Find where the given text appears and provide that cell's center as (X, Y) coordinate. 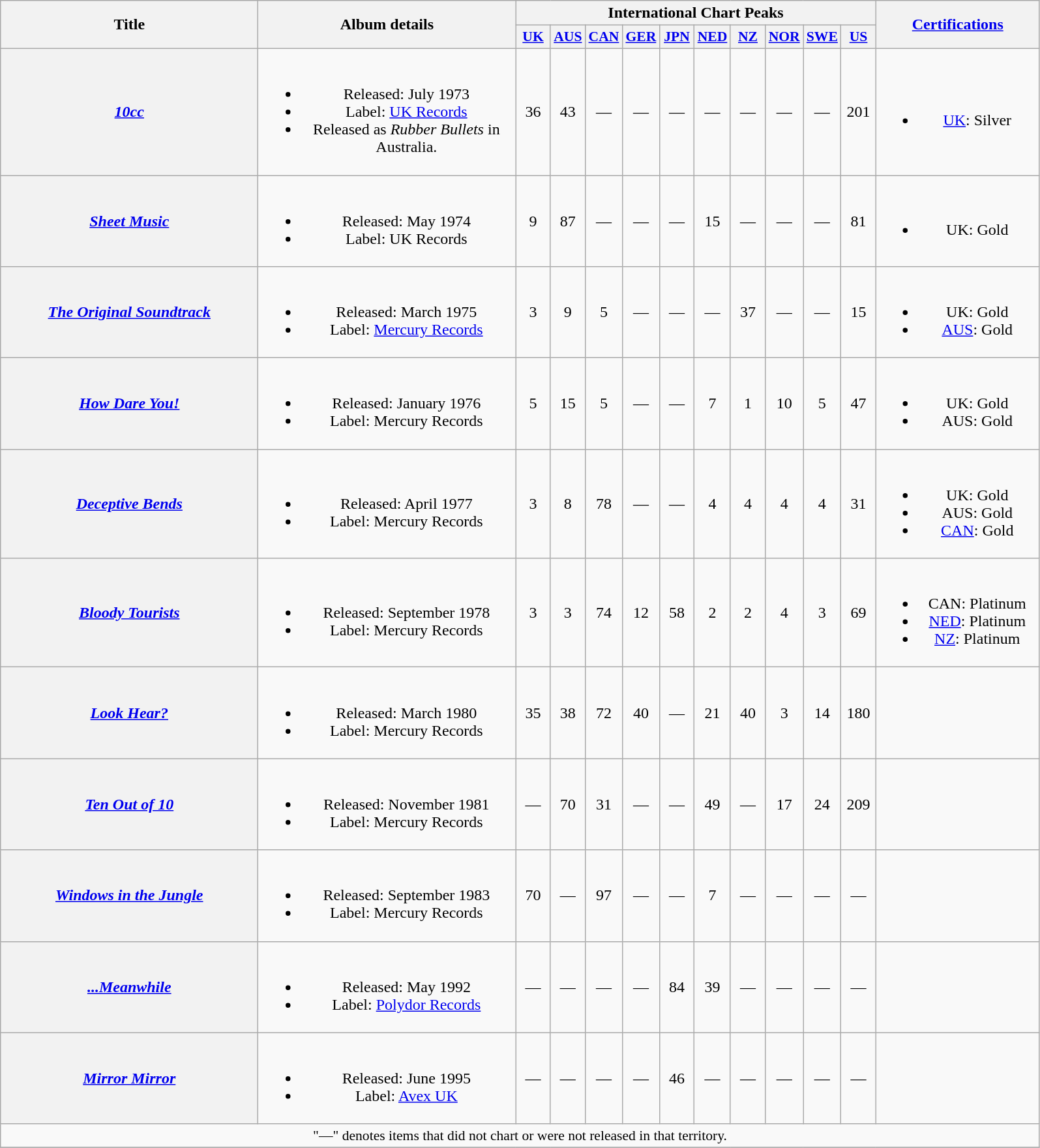
Certifications (957, 25)
87 (567, 220)
Title (129, 25)
Released: July 1973Label: UK RecordsReleased as Rubber Bullets in Australia. (387, 112)
72 (604, 713)
Windows in the Jungle (129, 896)
How Dare You! (129, 404)
39 (713, 987)
37 (747, 312)
69 (858, 613)
"—" denotes items that did not chart or were not released in that territory. (520, 1136)
Album details (387, 25)
12 (640, 613)
Released: May 1992Label: Polydor Records (387, 987)
UK (533, 37)
43 (567, 112)
...Meanwhile (129, 987)
17 (784, 804)
74 (604, 613)
Look Hear? (129, 713)
47 (858, 404)
81 (858, 220)
1 (747, 404)
JPN (677, 37)
Ten Out of 10 (129, 804)
Released: March 1975Label: Mercury Records (387, 312)
Released: September 1983Label: Mercury Records (387, 896)
10 (784, 404)
21 (713, 713)
Mirror Mirror (129, 1078)
CAN: PlatinumNED: PlatinumNZ: Platinum (957, 613)
24 (822, 804)
NED (713, 37)
Released: June 1995Label: Avex UK (387, 1078)
36 (533, 112)
97 (604, 896)
14 (822, 713)
The Original Soundtrack (129, 312)
UK: Gold (957, 220)
Deceptive Bends (129, 504)
38 (567, 713)
Released: November 1981Label: Mercury Records (387, 804)
58 (677, 613)
46 (677, 1078)
AUS (567, 37)
Bloody Tourists (129, 613)
GER (640, 37)
Released: January 1976Label: Mercury Records (387, 404)
Sheet Music (129, 220)
49 (713, 804)
Released: April 1977Label: Mercury Records (387, 504)
Released: May 1974Label: UK Records (387, 220)
10cc (129, 112)
NOR (784, 37)
78 (604, 504)
UK: Silver (957, 112)
Released: March 1980Label: Mercury Records (387, 713)
NZ (747, 37)
International Chart Peaks (696, 13)
180 (858, 713)
35 (533, 713)
8 (567, 504)
US (858, 37)
84 (677, 987)
Released: September 1978Label: Mercury Records (387, 613)
SWE (822, 37)
CAN (604, 37)
209 (858, 804)
201 (858, 112)
UK: GoldAUS: GoldCAN: Gold (957, 504)
